Extract the [X, Y] coordinate from the center of the cell holding the provided text.  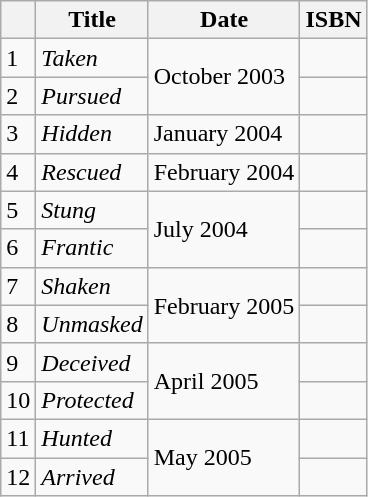
10 [18, 400]
5 [18, 210]
12 [18, 477]
4 [18, 172]
Protected [92, 400]
2 [18, 96]
July 2004 [224, 229]
Date [224, 20]
1 [18, 58]
3 [18, 134]
7 [18, 286]
9 [18, 362]
January 2004 [224, 134]
February 2005 [224, 305]
May 2005 [224, 457]
Hunted [92, 438]
Pursued [92, 96]
ISBN [334, 20]
October 2003 [224, 77]
Shaken [92, 286]
Hidden [92, 134]
Taken [92, 58]
6 [18, 248]
Arrived [92, 477]
Title [92, 20]
Stung [92, 210]
February 2004 [224, 172]
11 [18, 438]
April 2005 [224, 381]
Unmasked [92, 324]
Frantic [92, 248]
8 [18, 324]
Rescued [92, 172]
Deceived [92, 362]
